Extract the [X, Y] coordinate from the center of the cell holding the provided text.  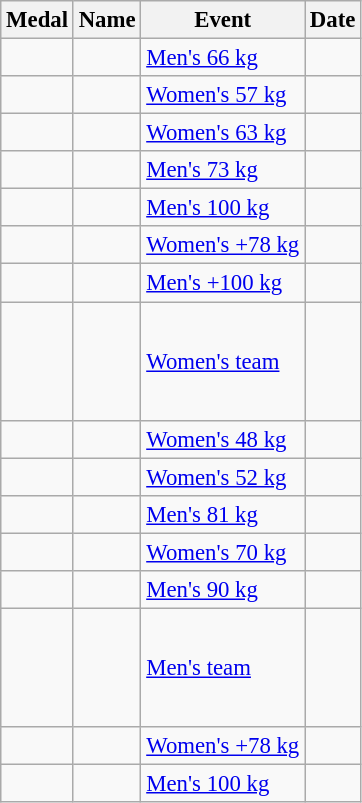
Men's 73 kg [223, 170]
Medal [38, 20]
Men's +100 kg [223, 283]
Women's 63 kg [223, 133]
Women's team [223, 362]
Men's 66 kg [223, 58]
Women's 57 kg [223, 95]
Name [107, 20]
Women's 48 kg [223, 439]
Women's 52 kg [223, 477]
Men's 81 kg [223, 514]
Women's 70 kg [223, 552]
Men's team [223, 668]
Event [223, 20]
Date [333, 20]
Men's 90 kg [223, 590]
